Scan for the cell matching the given text and deliver its [X, Y] coordinate at center. 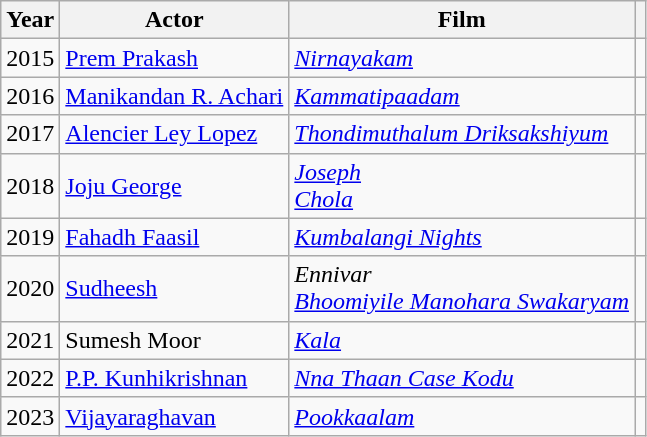
Kammatipaadam [462, 96]
Film [462, 20]
2021 [30, 340]
Year [30, 20]
2023 [30, 416]
2017 [30, 134]
Nirnayakam [462, 58]
Actor [174, 20]
Kala [462, 340]
Vijayaraghavan [174, 416]
Kumbalangi Nights [462, 237]
Fahadh Faasil [174, 237]
2018 [30, 186]
P.P. Kunhikrishnan [174, 378]
Joseph Chola [462, 186]
Prem Prakash [174, 58]
2020 [30, 288]
Joju George [174, 186]
Nna Thaan Case Kodu [462, 378]
2019 [30, 237]
2022 [30, 378]
Sudheesh [174, 288]
Sumesh Moor [174, 340]
2015 [30, 58]
Manikandan R. Achari [174, 96]
EnnivarBhoomiyile Manohara Swakaryam [462, 288]
Alencier Ley Lopez [174, 134]
Thondimuthalum Driksakshiyum [462, 134]
2016 [30, 96]
Pookkaalam [462, 416]
